For the text-containing cell, return its midpoint in [X, Y] coordinate format. 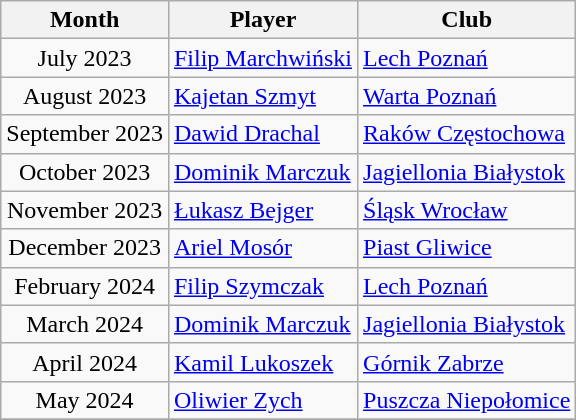
Raków Częstochowa [467, 134]
Ariel Mosór [262, 248]
Kajetan Szmyt [262, 96]
March 2024 [85, 324]
February 2024 [85, 286]
May 2024 [85, 400]
July 2023 [85, 58]
Warta Poznań [467, 96]
Filip Marchwiński [262, 58]
Player [262, 20]
April 2024 [85, 362]
Górnik Zabrze [467, 362]
Month [85, 20]
Kamil Lukoszek [262, 362]
Puszcza Niepołomice [467, 400]
Śląsk Wrocław [467, 210]
Club [467, 20]
Oliwier Zych [262, 400]
Filip Szymczak [262, 286]
Piast Gliwice [467, 248]
September 2023 [85, 134]
December 2023 [85, 248]
Dawid Drachal [262, 134]
Łukasz Bejger [262, 210]
October 2023 [85, 172]
November 2023 [85, 210]
August 2023 [85, 96]
